Find where the given text appears and provide that cell's center as [X, Y] coordinate. 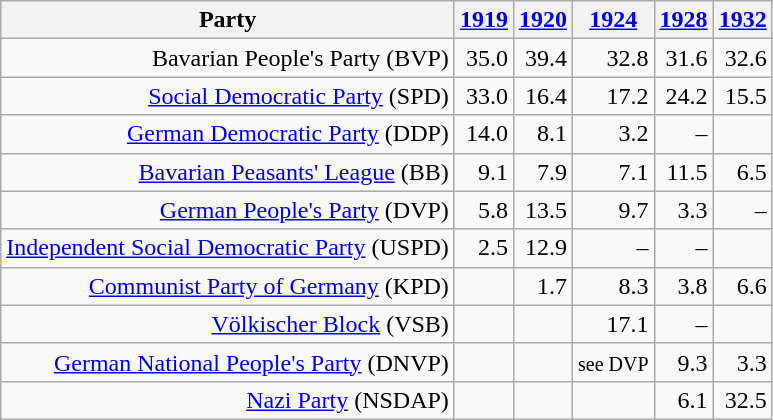
1920 [542, 20]
2.5 [484, 248]
39.4 [542, 58]
32.6 [742, 58]
24.2 [684, 96]
5.8 [484, 210]
31.6 [684, 58]
16.4 [542, 96]
Bavarian People's Party (BVP) [228, 58]
1.7 [542, 286]
7.9 [542, 172]
17.2 [613, 96]
German National People's Party (DNVP) [228, 362]
11.5 [684, 172]
12.9 [542, 248]
Nazi Party (NSDAP) [228, 400]
Bavarian Peasants' League (BB) [228, 172]
1928 [684, 20]
1919 [484, 20]
1932 [742, 20]
Völkischer Block (VSB) [228, 324]
Party [228, 20]
35.0 [484, 58]
9.3 [684, 362]
6.5 [742, 172]
1924 [613, 20]
see DVP [613, 362]
14.0 [484, 134]
32.5 [742, 400]
Social Democratic Party (SPD) [228, 96]
8.3 [613, 286]
Independent Social Democratic Party (USPD) [228, 248]
7.1 [613, 172]
33.0 [484, 96]
17.1 [613, 324]
3.2 [613, 134]
6.1 [684, 400]
8.1 [542, 134]
Communist Party of Germany (KPD) [228, 286]
9.7 [613, 210]
3.8 [684, 286]
15.5 [742, 96]
German Democratic Party (DDP) [228, 134]
13.5 [542, 210]
32.8 [613, 58]
9.1 [484, 172]
German People's Party (DVP) [228, 210]
6.6 [742, 286]
